Return the (x, y) coordinate for the center point of the cell that contains the specified text.  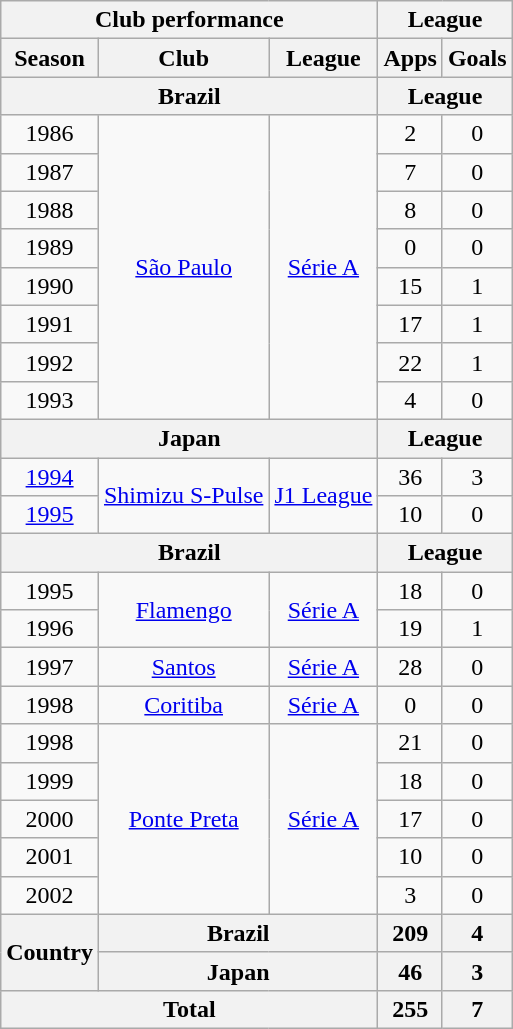
209 (410, 933)
1999 (50, 781)
1991 (50, 324)
1993 (50, 400)
1996 (50, 629)
Ponte Preta (183, 819)
1986 (50, 134)
15 (410, 286)
8 (410, 210)
21 (410, 743)
1988 (50, 210)
Total (190, 1009)
2 (410, 134)
1990 (50, 286)
1997 (50, 667)
1989 (50, 248)
1992 (50, 362)
Shimizu S-Pulse (183, 496)
255 (410, 1009)
Season (50, 58)
Santos (183, 667)
Club performance (190, 20)
19 (410, 629)
46 (410, 971)
2002 (50, 895)
J1 League (324, 496)
22 (410, 362)
Club (183, 58)
Country (50, 952)
Apps (410, 58)
Coritiba (183, 705)
2001 (50, 857)
28 (410, 667)
1987 (50, 172)
1994 (50, 477)
São Paulo (183, 267)
36 (410, 477)
Flamengo (183, 610)
2000 (50, 819)
Goals (477, 58)
